For the text-containing cell, return its midpoint in (x, y) coordinate format. 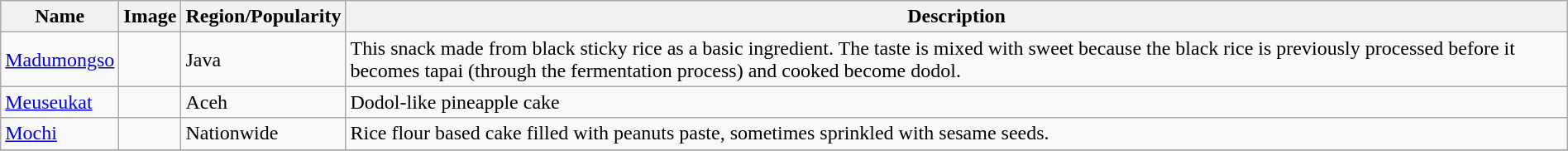
Region/Popularity (263, 17)
Description (956, 17)
Nationwide (263, 134)
Madumongso (60, 60)
Name (60, 17)
Rice flour based cake filled with peanuts paste, sometimes sprinkled with sesame seeds. (956, 134)
Mochi (60, 134)
Dodol-like pineapple cake (956, 102)
Java (263, 60)
Aceh (263, 102)
Image (151, 17)
Meuseukat (60, 102)
